Extract the [X, Y] coordinate from the center of the cell holding the provided text.  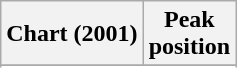
Chart (2001) [72, 34]
Peakposition [189, 34]
